Determine the [X, Y] coordinate at the center of the cell enclosing the given text.  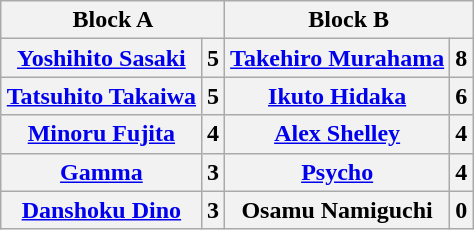
Psycho [338, 172]
6 [462, 96]
Gamma [101, 172]
Block A [112, 20]
Yoshihito Sasaki [101, 58]
0 [462, 210]
Block B [349, 20]
8 [462, 58]
Ikuto Hidaka [338, 96]
Tatsuhito Takaiwa [101, 96]
Danshoku Dino [101, 210]
Alex Shelley [338, 134]
Minoru Fujita [101, 134]
Takehiro Murahama [338, 58]
Osamu Namiguchi [338, 210]
